Find where the given text appears and provide that cell's center as [X, Y] coordinate. 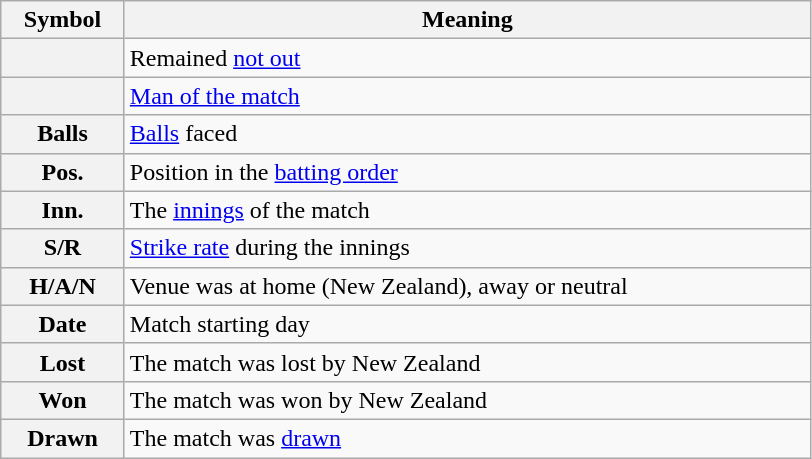
Lost [63, 362]
Won [63, 400]
Drawn [63, 438]
The match was lost by New Zealand [467, 362]
Meaning [467, 20]
Inn. [63, 210]
H/A/N [63, 286]
The match was drawn [467, 438]
Pos. [63, 172]
Match starting day [467, 324]
Date [63, 324]
Strike rate during the innings [467, 248]
Balls faced [467, 134]
Symbol [63, 20]
The match was won by New Zealand [467, 400]
Venue was at home (New Zealand), away or neutral [467, 286]
Remained not out [467, 58]
The innings of the match [467, 210]
Balls [63, 134]
Position in the batting order [467, 172]
Man of the match [467, 96]
S/R [63, 248]
